Extract the (x, y) coordinate from the center of the cell holding the provided text.  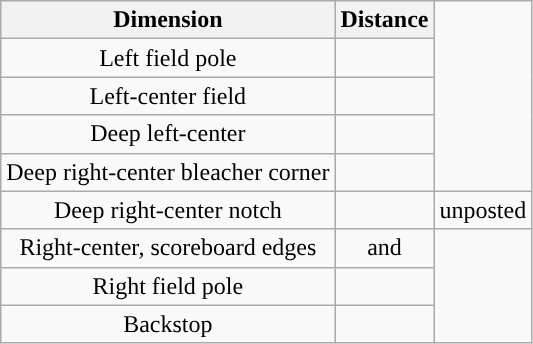
Dimension (168, 20)
unposted (483, 210)
Backstop (168, 324)
Deep left-center (168, 134)
and (384, 248)
Left field pole (168, 58)
Right field pole (168, 286)
Deep right-center bleacher corner (168, 172)
Deep right-center notch (168, 210)
Right-center, scoreboard edges (168, 248)
Distance (384, 20)
Left-center field (168, 96)
